Determine the (x, y) coordinate at the center of the cell enclosing the given text.  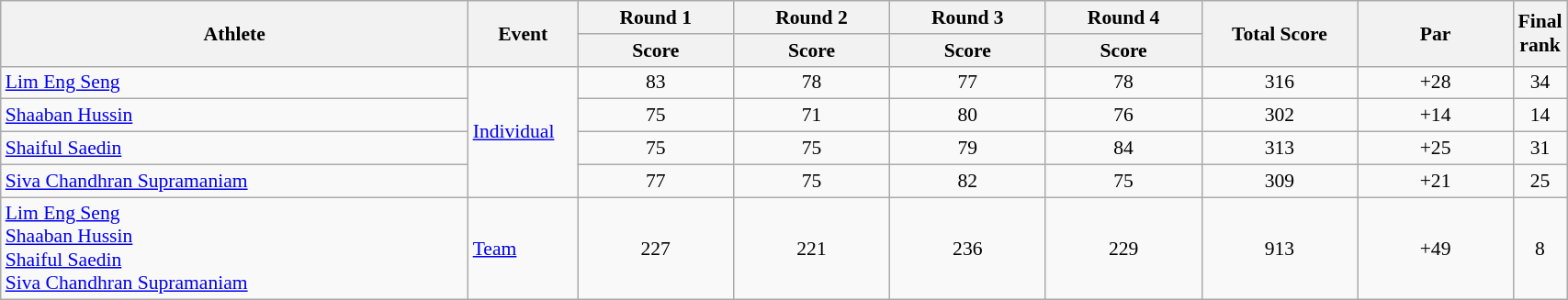
316 (1280, 83)
31 (1540, 149)
82 (967, 181)
83 (656, 83)
221 (812, 249)
Shaaban Hussin (235, 116)
8 (1540, 249)
+28 (1436, 83)
+21 (1436, 181)
Team (524, 249)
79 (967, 149)
309 (1280, 181)
Final rank (1540, 33)
Round 1 (656, 17)
+14 (1436, 116)
Total Score (1280, 33)
84 (1123, 149)
25 (1540, 181)
Par (1436, 33)
913 (1280, 249)
80 (967, 116)
Round 2 (812, 17)
Individual (524, 131)
Round 3 (967, 17)
Event (524, 33)
236 (967, 249)
76 (1123, 116)
14 (1540, 116)
Lim Eng SengShaaban HussinShaiful SaedinSiva Chandhran Supramaniam (235, 249)
227 (656, 249)
34 (1540, 83)
Lim Eng Seng (235, 83)
Shaiful Saedin (235, 149)
+25 (1436, 149)
71 (812, 116)
+49 (1436, 249)
Siva Chandhran Supramaniam (235, 181)
229 (1123, 249)
Athlete (235, 33)
Round 4 (1123, 17)
313 (1280, 149)
302 (1280, 116)
